Scan for the cell matching the given text and deliver its (X, Y) coordinate at center. 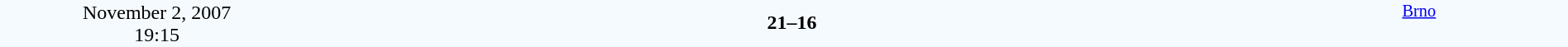
Brno (1419, 23)
21–16 (791, 22)
November 2, 200719:15 (157, 23)
